Locate the cell with the specified text and output its [X, Y] center coordinate. 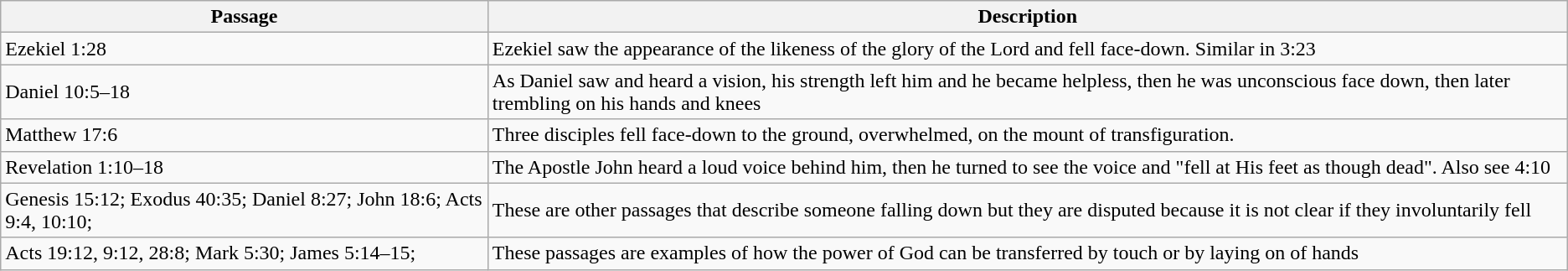
Daniel 10:5–18 [245, 92]
Genesis 15:12; Exodus 40:35; Daniel 8:27; John 18:6; Acts 9:4, 10:10; [245, 210]
Ezekiel saw the appearance of the likeness of the glory of the Lord and fell face-down. Similar in 3:23 [1027, 49]
Acts 19:12, 9:12, 28:8; Mark 5:30; James 5:14–15; [245, 253]
Ezekiel 1:28 [245, 49]
The Apostle John heard a loud voice behind him, then he turned to see the voice and "fell at His feet as though dead". Also see 4:10 [1027, 167]
These passages are examples of how the power of God can be transferred by touch or by laying on of hands [1027, 253]
Matthew 17:6 [245, 135]
Description [1027, 17]
Three disciples fell face-down to the ground, overwhelmed, on the mount of transfiguration. [1027, 135]
These are other passages that describe someone falling down but they are disputed because it is not clear if they involuntarily fell [1027, 210]
Revelation 1:10–18 [245, 167]
Passage [245, 17]
